Determine the (X, Y) coordinate at the center of the cell enclosing the given text.  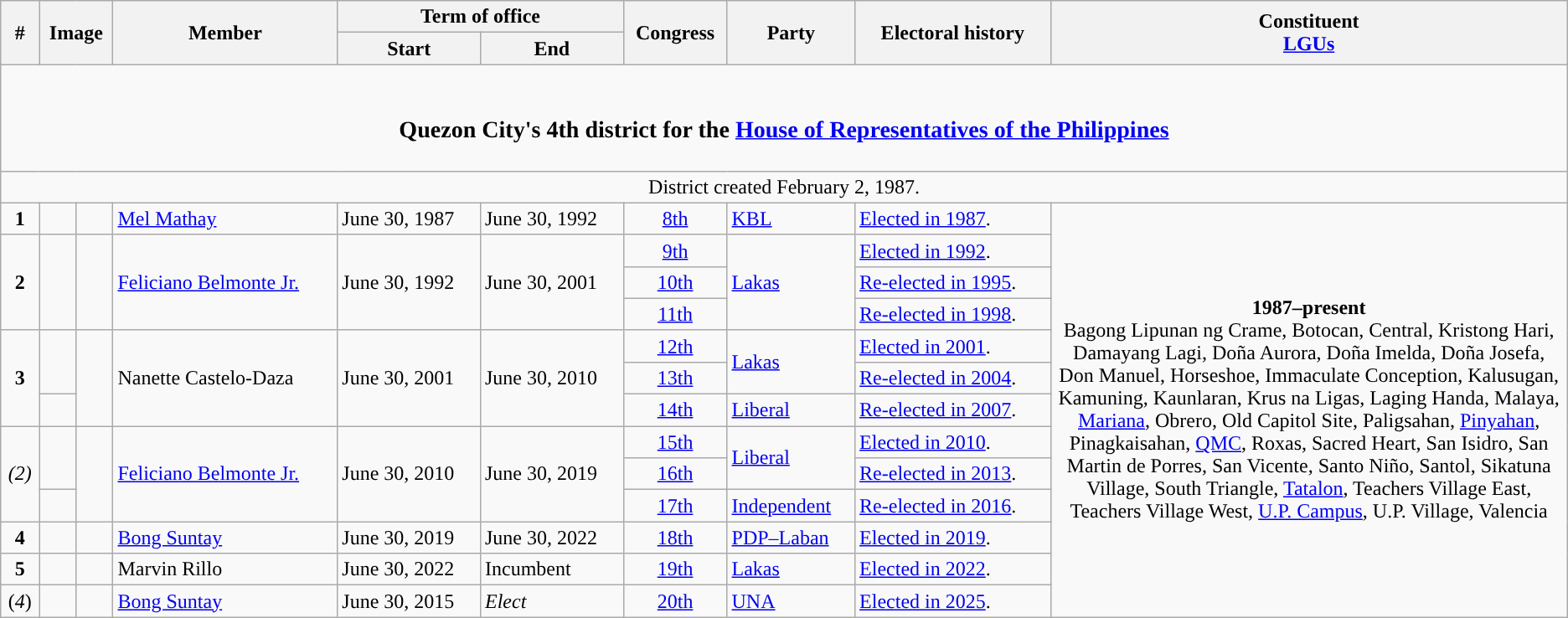
ConstituentLGUs (1308, 33)
Elect (551, 601)
(2) (20, 474)
Elected in 2010. (953, 442)
Term of office (481, 17)
Start (409, 49)
14th (675, 410)
PDP–Laban (791, 538)
15th (675, 442)
17th (675, 506)
18th (675, 538)
Party (791, 33)
(4) (20, 601)
Elected in 2025. (953, 601)
12th (675, 346)
13th (675, 378)
Re-elected in 2016. (953, 506)
Re-elected in 1995. (953, 282)
Re-elected in 2013. (953, 474)
20th (675, 601)
3 (20, 378)
16th (675, 474)
Elected in 2022. (953, 569)
Mel Mathay (225, 219)
Electoral history (953, 33)
UNA (791, 601)
9th (675, 250)
10th (675, 282)
June 30, 2015 (409, 601)
8th (675, 219)
District created February 2, 1987. (784, 187)
5 (20, 569)
Member (225, 33)
Re-elected in 1998. (953, 314)
4 (20, 538)
# (20, 33)
Quezon City's 4th district for the House of Representatives of the Philippines (784, 117)
Elected in 2019. (953, 538)
Incumbent (551, 569)
1 (20, 219)
Elected in 1987. (953, 219)
19th (675, 569)
KBL (791, 219)
Congress (675, 33)
End (551, 49)
2 (20, 282)
11th (675, 314)
Marvin Rillo (225, 569)
Independent (791, 506)
Nanette Castelo-Daza (225, 378)
Re-elected in 2004. (953, 378)
Image (76, 33)
Re-elected in 2007. (953, 410)
Elected in 1992. (953, 250)
Elected in 2001. (953, 346)
June 30, 1987 (409, 219)
